Detect which cell encompasses the target text, then output its [x, y] center coordinate. 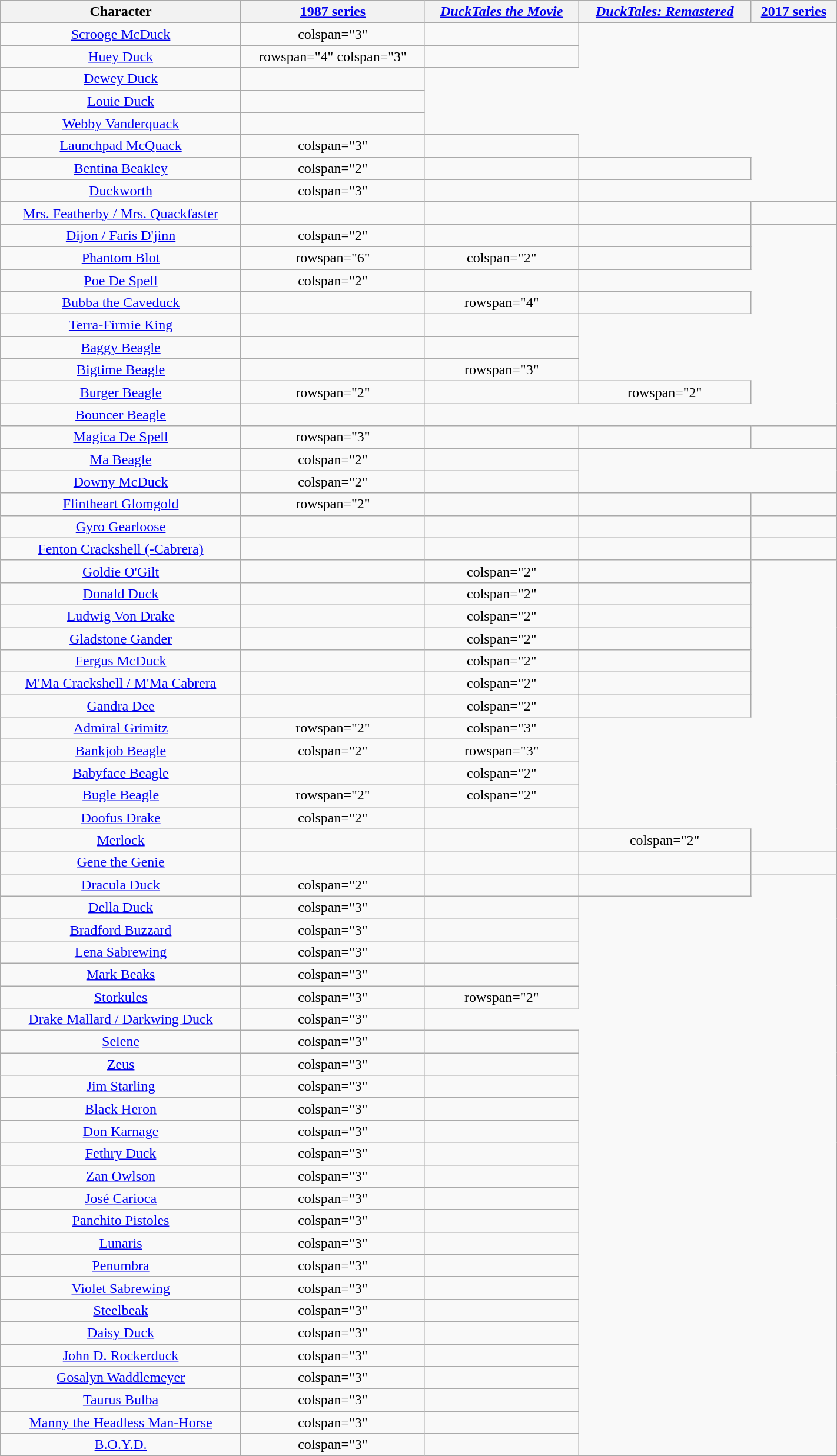
Gene the Genie [121, 862]
rowspan="6" [333, 258]
Gosalyn Waddlemeyer [121, 1378]
Della Duck [121, 907]
Merlock [121, 840]
Baggy Beagle [121, 348]
Louie Duck [121, 101]
Zan Owlson [121, 1176]
Fergus McDuck [121, 661]
John D. Rockerduck [121, 1355]
rowspan="4" [501, 303]
Manny the Headless Man-Horse [121, 1422]
Drake Mallard / Darkwing Duck [121, 1019]
Admiral Grimitz [121, 728]
Terra-Firmie King [121, 325]
Ma Beagle [121, 459]
Flintheart Glomgold [121, 504]
Bugle Beagle [121, 795]
Dewey Duck [121, 79]
Zeus [121, 1064]
Mark Beaks [121, 974]
Fethry Duck [121, 1154]
Don Karnage [121, 1131]
Taurus Bulba [121, 1400]
Violet Sabrewing [121, 1288]
Ludwig Von Drake [121, 616]
Doofus Drake [121, 818]
Huey Duck [121, 56]
Launchpad McQuack [121, 146]
Bigtime Beagle [121, 370]
José Carioca [121, 1198]
Black Heron [121, 1109]
rowspan="4" colspan="3" [333, 56]
Gladstone Gander [121, 638]
Duckworth [121, 191]
Character [121, 12]
Dijon / Faris D'jinn [121, 235]
DuckTales the Movie [501, 12]
Goldie O'Gilt [121, 571]
Jim Starling [121, 1087]
B.O.Y.D. [121, 1445]
Storkules [121, 997]
Gyro Gearloose [121, 527]
Penumbra [121, 1265]
Webby Vanderquack [121, 124]
Bentina Beakley [121, 168]
Scrooge McDuck [121, 34]
Babyface Beagle [121, 773]
Mrs. Featherby / Mrs. Quackfaster [121, 213]
1987 series [333, 12]
Lena Sabrewing [121, 952]
Lunaris [121, 1243]
DuckTales: Remastered [665, 12]
Burger Beagle [121, 392]
Downy McDuck [121, 482]
Daisy Duck [121, 1332]
Bradford Buzzard [121, 929]
2017 series [793, 12]
Magica De Spell [121, 437]
Gandra Dee [121, 706]
Bankjob Beagle [121, 751]
Selene [121, 1042]
Phantom Blot [121, 258]
Bubba the Caveduck [121, 303]
Poe De Spell [121, 281]
Dracula Duck [121, 885]
Panchito Pistoles [121, 1221]
Donald Duck [121, 594]
Bouncer Beagle [121, 415]
Steelbeak [121, 1310]
Fenton Crackshell (-Cabrera) [121, 549]
M'Ma Crackshell / M'Ma Cabrera [121, 684]
